Find where the given text appears and provide that cell's center as [X, Y] coordinate. 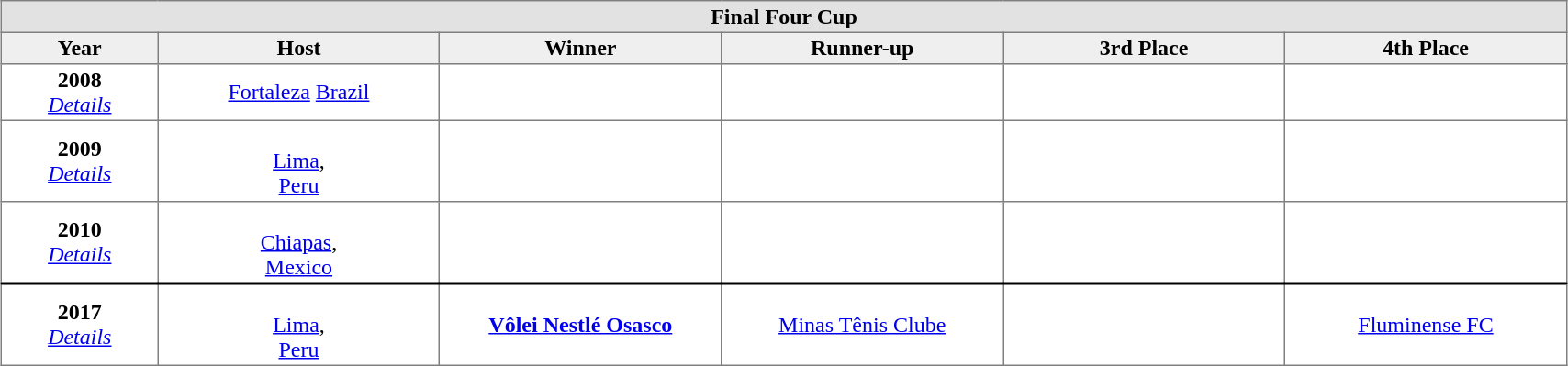
Chiapas, Mexico [299, 242]
Runner-up [863, 48]
Fluminense FC [1427, 325]
2009Details [80, 161]
Year [80, 48]
Minas Tênis Clube [863, 325]
Vôlei Nestlé Osasco [580, 325]
Winner [580, 48]
Host [299, 48]
Fortaleza Brazil [299, 93]
2008Details [80, 93]
4th Place [1427, 48]
3rd Place [1144, 48]
2017Details [80, 325]
Final Four Cup [784, 17]
2010Details [80, 242]
